Determine the (x, y) coordinate at the center of the cell enclosing the given text.  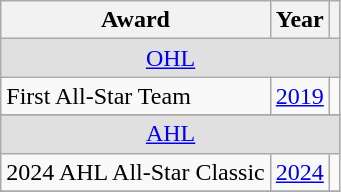
2019 (300, 96)
2024 AHL All-Star Classic (136, 172)
OHL (171, 58)
AHL (171, 134)
Year (300, 20)
2024 (300, 172)
Award (136, 20)
First All-Star Team (136, 96)
